From the cell containing the given text, extract its center point as [x, y] coordinate. 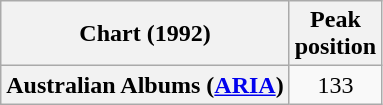
Chart (1992) [145, 34]
133 [335, 85]
Australian Albums (ARIA) [145, 85]
Peakposition [335, 34]
